Extract the (x, y) coordinate from the center of the cell holding the provided text.  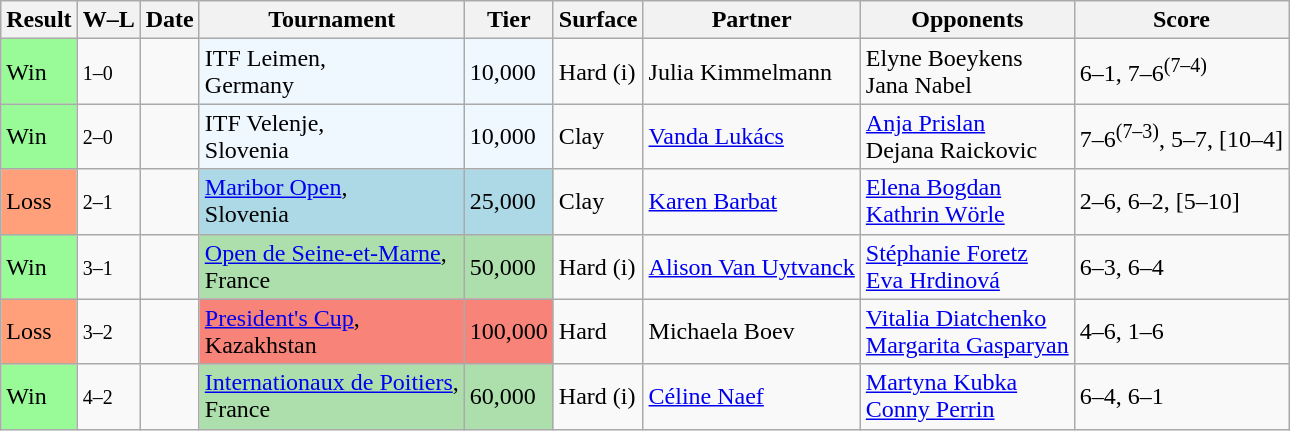
Partner (752, 20)
Elyne Boeykens Jana Nabel (967, 72)
Vitalia Diatchenko Margarita Gasparyan (967, 332)
25,000 (508, 202)
Martyna Kubka Conny Perrin (967, 396)
Stéphanie Foretz Eva Hrdinová (967, 266)
Surface (598, 20)
2–6, 6–2, [5–10] (1181, 202)
2–1 (108, 202)
Alison Van Uytvanck (752, 266)
4–2 (108, 396)
7–6(7–3), 5–7, [10–4] (1181, 136)
3–2 (108, 332)
Result (39, 20)
President's Cup, Kazakhstan (332, 332)
Tier (508, 20)
6–4, 6–1 (1181, 396)
ITF Velenje, Slovenia (332, 136)
2–0 (108, 136)
50,000 (508, 266)
Céline Naef (752, 396)
1–0 (108, 72)
3–1 (108, 266)
Open de Seine-et-Marne, France (332, 266)
Michaela Boev (752, 332)
Opponents (967, 20)
Score (1181, 20)
Anja Prislan Dejana Raickovic (967, 136)
ITF Leimen, Germany (332, 72)
100,000 (508, 332)
W–L (108, 20)
60,000 (508, 396)
Karen Barbat (752, 202)
Vanda Lukács (752, 136)
4–6, 1–6 (1181, 332)
6–3, 6–4 (1181, 266)
Maribor Open, Slovenia (332, 202)
Date (170, 20)
Julia Kimmelmann (752, 72)
Elena Bogdan Kathrin Wörle (967, 202)
Hard (598, 332)
6–1, 7–6(7–4) (1181, 72)
Tournament (332, 20)
Internationaux de Poitiers, France (332, 396)
